Pinpoint the cell where the given text exists, returning its (x, y) midpoint coordinate. 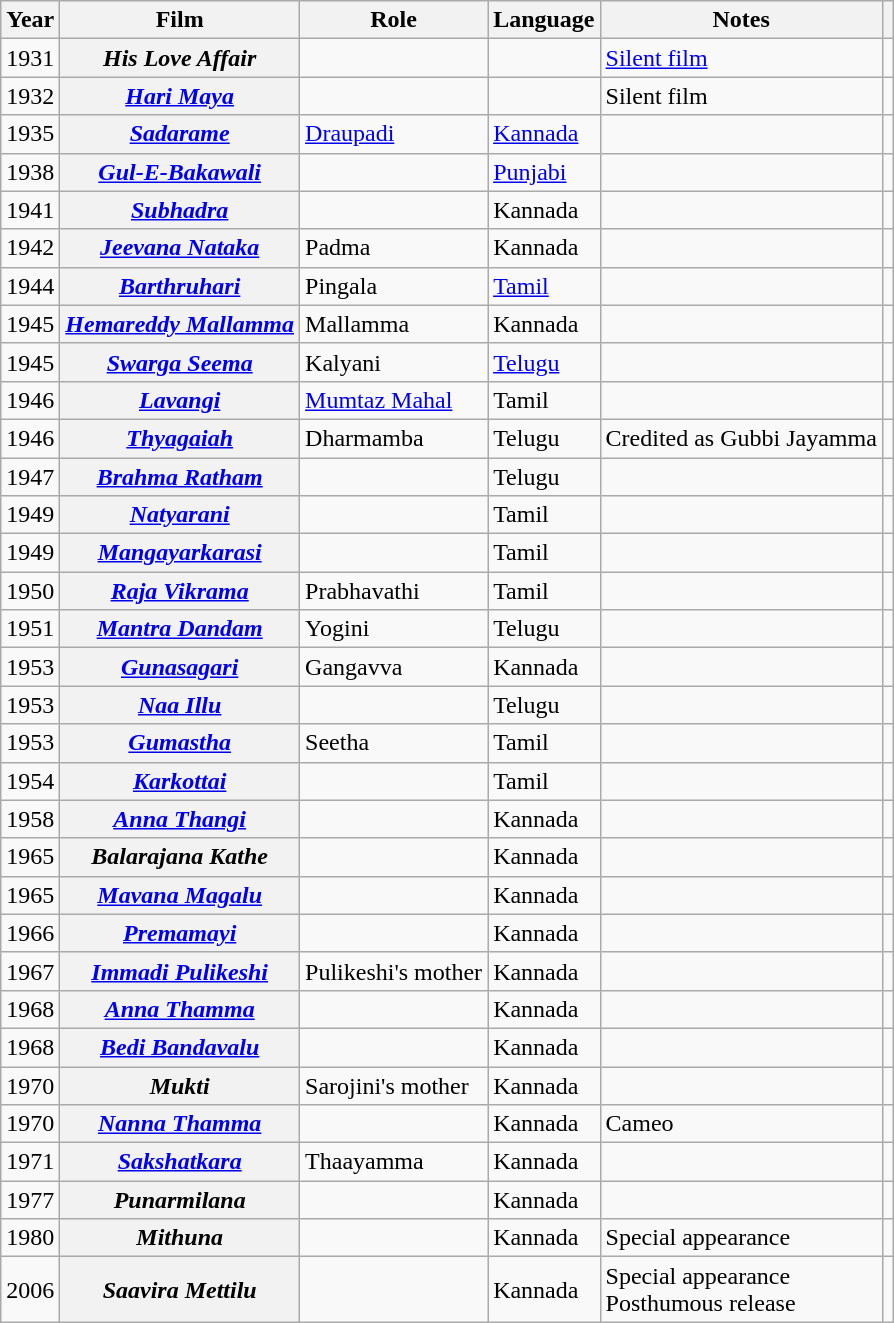
Anna Thangi (180, 819)
1966 (30, 933)
Sadarame (180, 134)
Bedi Bandavalu (180, 1047)
Hari Maya (180, 96)
Yogini (394, 629)
Balarajana Kathe (180, 857)
Gangavva (394, 667)
1967 (30, 971)
Special appearancePosthumous release (741, 1290)
Raja Vikrama (180, 591)
Subhadra (180, 210)
Pingala (394, 286)
Sarojini's mother (394, 1085)
Sakshatkara (180, 1162)
Language (544, 20)
Swarga Seema (180, 362)
Jeevana Nataka (180, 248)
Anna Thamma (180, 1009)
Mukti (180, 1085)
1941 (30, 210)
Cameo (741, 1124)
Nanna Thamma (180, 1124)
1980 (30, 1238)
Hemareddy Mallamma (180, 324)
Saavira Mettilu (180, 1290)
Role (394, 20)
2006 (30, 1290)
Pulikeshi's mother (394, 971)
Brahma Ratham (180, 477)
Special appearance (741, 1238)
1944 (30, 286)
Naa Illu (180, 705)
1938 (30, 172)
His Love Affair (180, 58)
Film (180, 20)
Lavangi (180, 400)
1947 (30, 477)
Mantra Dandam (180, 629)
Padma (394, 248)
Mithuna (180, 1238)
Prabhavathi (394, 591)
Natyarani (180, 515)
Gul-E-Bakawali (180, 172)
1931 (30, 58)
Punjabi (544, 172)
1971 (30, 1162)
Mangayarkarasi (180, 553)
Thyagaiah (180, 438)
1977 (30, 1200)
Gumastha (180, 743)
1954 (30, 781)
Premamayi (180, 933)
1950 (30, 591)
1942 (30, 248)
Year (30, 20)
1958 (30, 819)
Credited as Gubbi Jayamma (741, 438)
Punarmilana (180, 1200)
Immadi Pulikeshi (180, 971)
Kalyani (394, 362)
Karkottai (180, 781)
1932 (30, 96)
Mavana Magalu (180, 895)
1935 (30, 134)
Gunasagari (180, 667)
Draupadi (394, 134)
Seetha (394, 743)
1951 (30, 629)
Dharmamba (394, 438)
Mumtaz Mahal (394, 400)
Mallamma (394, 324)
Notes (741, 20)
Barthruhari (180, 286)
Thaayamma (394, 1162)
